Capture the cell that displays the provided text and extract its [X, Y] central coordinate. 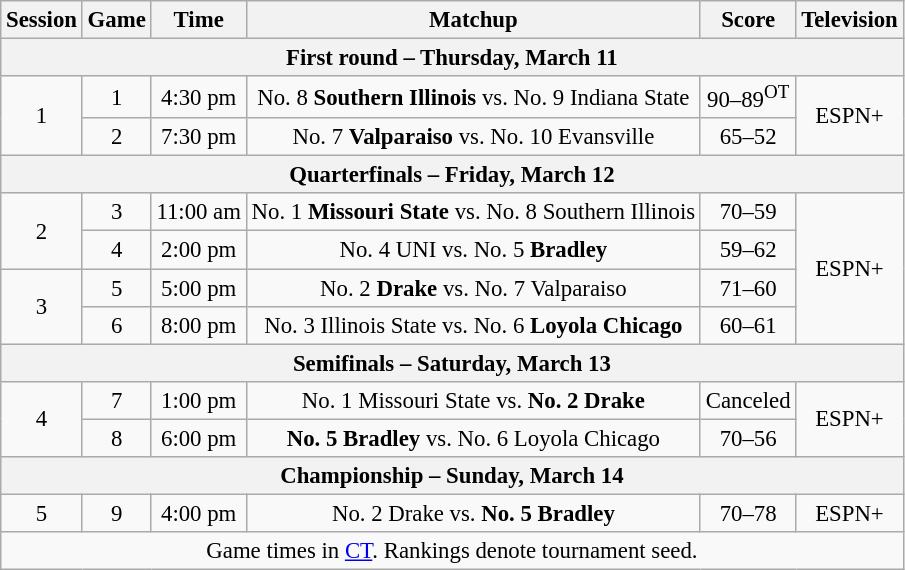
No. 8 Southern Illinois vs. No. 9 Indiana State [473, 97]
60–61 [748, 325]
No. 4 UNI vs. No. 5 Bradley [473, 250]
7:30 pm [198, 137]
Television [850, 20]
59–62 [748, 250]
6:00 pm [198, 438]
Semifinals – Saturday, March 13 [452, 363]
First round – Thursday, March 11 [452, 58]
65–52 [748, 137]
6 [116, 325]
70–59 [748, 213]
No. 1 Missouri State vs. No. 2 Drake [473, 400]
Championship – Sunday, March 14 [452, 476]
71–60 [748, 288]
1:00 pm [198, 400]
Matchup [473, 20]
No. 7 Valparaiso vs. No. 10 Evansville [473, 137]
No. 2 Drake vs. No. 7 Valparaiso [473, 288]
Session [42, 20]
11:00 am [198, 213]
No. 2 Drake vs. No. 5 Bradley [473, 513]
8:00 pm [198, 325]
9 [116, 513]
70–78 [748, 513]
Game times in CT. Rankings denote tournament seed. [452, 551]
8 [116, 438]
No. 3 Illinois State vs. No. 6 Loyola Chicago [473, 325]
70–56 [748, 438]
Time [198, 20]
No. 5 Bradley vs. No. 6 Loyola Chicago [473, 438]
5:00 pm [198, 288]
No. 1 Missouri State vs. No. 8 Southern Illinois [473, 213]
7 [116, 400]
Canceled [748, 400]
90–89OT [748, 97]
Quarterfinals – Friday, March 12 [452, 175]
Game [116, 20]
4:00 pm [198, 513]
2:00 pm [198, 250]
4:30 pm [198, 97]
Score [748, 20]
